Scan for the cell matching the given text and deliver its [X, Y] coordinate at center. 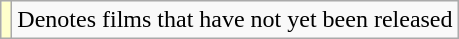
Denotes films that have not yet been released [235, 20]
